Capture the cell that displays the provided text and extract its [X, Y] central coordinate. 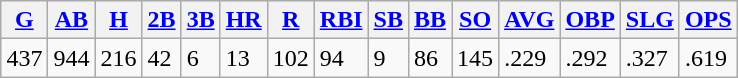
86 [430, 58]
437 [24, 58]
13 [244, 58]
42 [162, 58]
2B [162, 20]
9 [388, 58]
AB [72, 20]
SLG [650, 20]
.327 [650, 58]
OPS [708, 20]
.619 [708, 58]
216 [118, 58]
3B [200, 20]
6 [200, 58]
94 [341, 58]
SO [476, 20]
RBI [341, 20]
HR [244, 20]
H [118, 20]
145 [476, 58]
944 [72, 58]
OBP [590, 20]
G [24, 20]
.229 [530, 58]
AVG [530, 20]
SB [388, 20]
BB [430, 20]
102 [290, 58]
.292 [590, 58]
R [290, 20]
